Determine the (X, Y) coordinate at the center of the cell enclosing the given text.  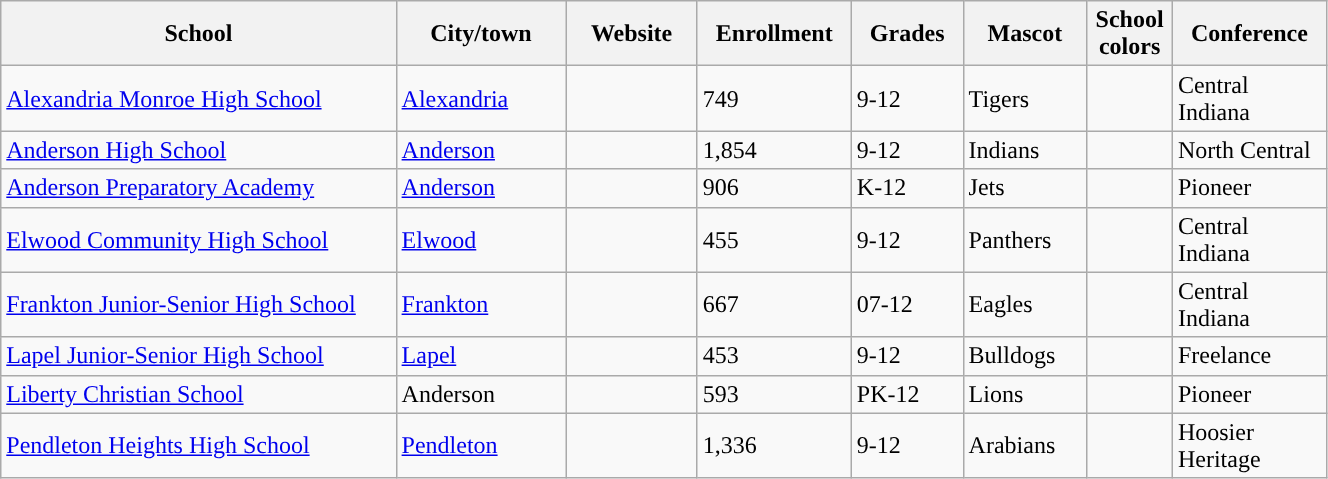
Eagles (1025, 304)
07-12 (907, 304)
1,854 (774, 150)
K-12 (907, 188)
749 (774, 98)
Tigers (1025, 98)
Anderson Preparatory Academy (198, 188)
Pendleton (481, 446)
Frankton (481, 304)
Liberty Christian School (198, 394)
455 (774, 240)
Anderson High School (198, 150)
Lions (1025, 394)
667 (774, 304)
Arabians (1025, 446)
Alexandria (481, 98)
Lapel Junior-Senior High School (198, 356)
Elwood Community High School (198, 240)
Elwood (481, 240)
Frankton Junior-Senior High School (198, 304)
Mascot (1025, 34)
City/town (481, 34)
PK-12 (907, 394)
School colors (1130, 34)
906 (774, 188)
Panthers (1025, 240)
Conference (1249, 34)
453 (774, 356)
School (198, 34)
Alexandria Monroe High School (198, 98)
Grades (907, 34)
Website (632, 34)
North Central (1249, 150)
593 (774, 394)
Bulldogs (1025, 356)
Enrollment (774, 34)
Jets (1025, 188)
Indians (1025, 150)
Pendleton Heights High School (198, 446)
Lapel (481, 356)
Freelance (1249, 356)
1,336 (774, 446)
Hoosier Heritage (1249, 446)
